Determine the [x, y] coordinate at the center of the cell enclosing the given text.  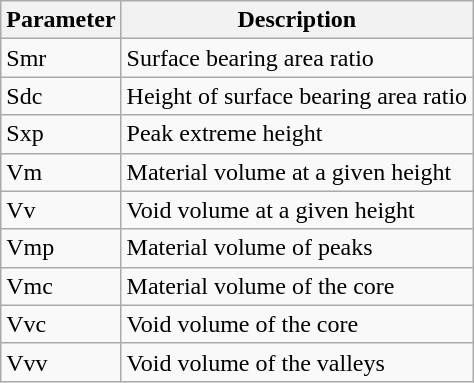
Vm [61, 172]
Vmc [61, 286]
Smr [61, 58]
Peak extreme height [297, 134]
Vvc [61, 324]
Material volume at a given height [297, 172]
Height of surface bearing area ratio [297, 96]
Description [297, 20]
Material volume of peaks [297, 248]
Vmp [61, 248]
Parameter [61, 20]
Sdc [61, 96]
Void volume at a given height [297, 210]
Material volume of the core [297, 286]
Vvv [61, 362]
Void volume of the core [297, 324]
Void volume of the valleys [297, 362]
Vv [61, 210]
Sxp [61, 134]
Surface bearing area ratio [297, 58]
